Detect which cell encompasses the target text, then output its (x, y) center coordinate. 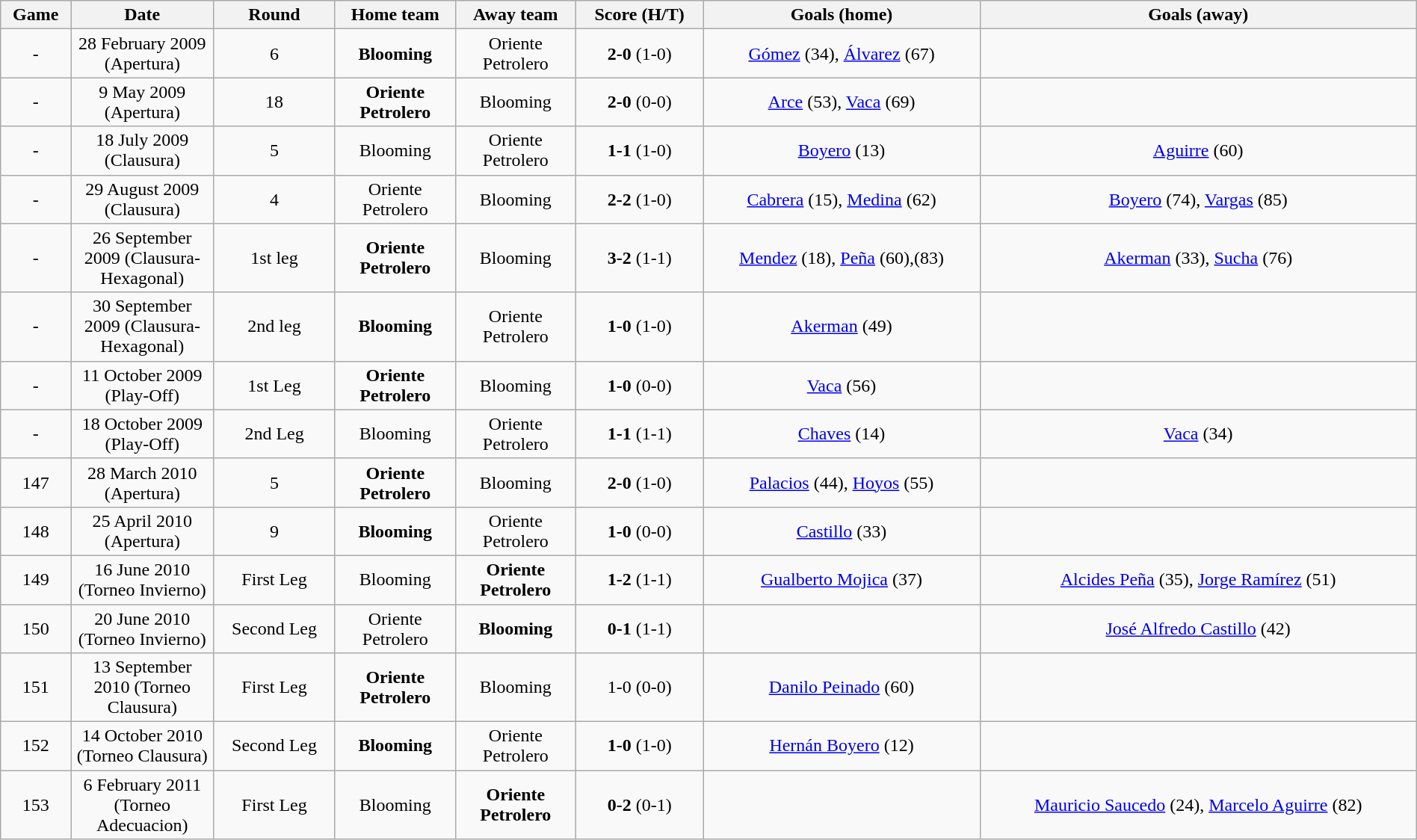
Vaca (34) (1198, 433)
1st leg (274, 258)
Alcides Peña (35), Jorge Ramírez (51) (1198, 580)
Score (H/T) (640, 15)
152 (36, 746)
Gómez (34), Álvarez (67) (842, 54)
28 March 2010 (Apertura) (142, 483)
2-2 (1-0) (640, 199)
3-2 (1-1) (640, 258)
Hernán Boyero (12) (842, 746)
Vaca (56) (842, 386)
Boyero (13) (842, 151)
Cabrera (15), Medina (62) (842, 199)
18 (274, 102)
Game (36, 15)
9 (274, 531)
14 October 2010 (Torneo Clausura) (142, 746)
6 (274, 54)
4 (274, 199)
148 (36, 531)
Gualberto Mojica (37) (842, 580)
20 June 2010 (Torneo Invierno) (142, 628)
151 (36, 688)
16 June 2010 (Torneo Invierno) (142, 580)
Akerman (49) (842, 327)
0-1 (1-1) (640, 628)
Round (274, 15)
Home team (395, 15)
José Alfredo Castillo (42) (1198, 628)
Palacios (44), Hoyos (55) (842, 483)
153 (36, 805)
1-2 (1-1) (640, 580)
Mauricio Saucedo (24), Marcelo Aguirre (82) (1198, 805)
13 September 2010 (Torneo Clausura) (142, 688)
150 (36, 628)
2nd leg (274, 327)
18 July 2009 (Clausura) (142, 151)
28 February 2009 (Apertura) (142, 54)
Arce (53), Vaca (69) (842, 102)
29 August 2009 (Clausura) (142, 199)
Boyero (74), Vargas (85) (1198, 199)
147 (36, 483)
1-1 (1-0) (640, 151)
18 October 2009 (Play-Off) (142, 433)
Danilo Peinado (60) (842, 688)
26 September 2009 (Clausura-Hexagonal) (142, 258)
9 May 2009 (Apertura) (142, 102)
25 April 2010 (Apertura) (142, 531)
Away team (516, 15)
30 September 2009 (Clausura-Hexagonal) (142, 327)
6 February 2011 (Torneo Adecuacion) (142, 805)
Date (142, 15)
1st Leg (274, 386)
Akerman (33), Sucha (76) (1198, 258)
1-1 (1-1) (640, 433)
Aguirre (60) (1198, 151)
2nd Leg (274, 433)
2-0 (0-0) (640, 102)
149 (36, 580)
Goals (home) (842, 15)
0-2 (0-1) (640, 805)
Goals (away) (1198, 15)
Castillo (33) (842, 531)
11 October 2009 (Play-Off) (142, 386)
Chaves (14) (842, 433)
Mendez (18), Peña (60),(83) (842, 258)
